Determine the (X, Y) coordinate at the center of the cell enclosing the given text.  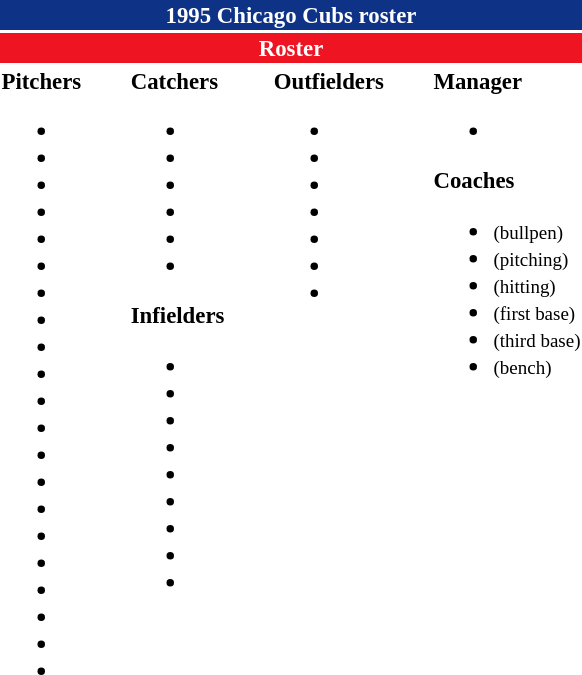
1995 Chicago Cubs roster (291, 15)
Roster (291, 48)
